Detect which cell encompasses the target text, then output its (x, y) center coordinate. 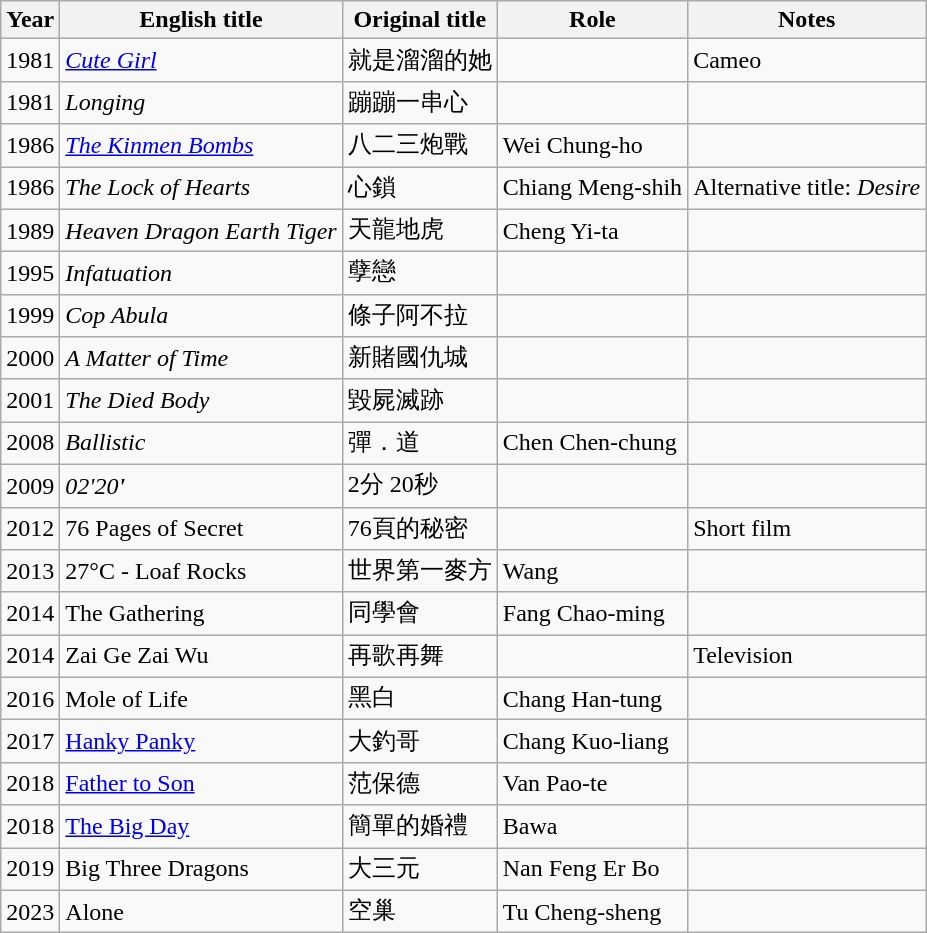
同學會 (420, 614)
Television (807, 656)
A Matter of Time (201, 358)
02'20' (201, 486)
Cameo (807, 60)
The Died Body (201, 400)
Bawa (592, 826)
大釣哥 (420, 742)
再歌再舞 (420, 656)
新賭國仇城 (420, 358)
Short film (807, 528)
Chiang Meng-shih (592, 188)
2分 20秒 (420, 486)
1999 (30, 316)
The Kinmen Bombs (201, 146)
Year (30, 20)
蹦蹦一串心 (420, 102)
Hanky Panky (201, 742)
條子阿不拉 (420, 316)
Original title (420, 20)
Van Pao-te (592, 784)
76頁的秘密 (420, 528)
Ballistic (201, 444)
心鎖 (420, 188)
76 Pages of Secret (201, 528)
The Gathering (201, 614)
黑白 (420, 698)
Nan Feng Er Bo (592, 870)
Cop Abula (201, 316)
Cute Girl (201, 60)
彈．道 (420, 444)
Chang Han-tung (592, 698)
空巢 (420, 912)
2009 (30, 486)
范保德 (420, 784)
2008 (30, 444)
天龍地虎 (420, 230)
2013 (30, 572)
Notes (807, 20)
世界第一麥方 (420, 572)
Father to Son (201, 784)
Wang (592, 572)
Infatuation (201, 274)
Fang Chao-ming (592, 614)
Wei Chung-ho (592, 146)
Alone (201, 912)
Heaven Dragon Earth Tiger (201, 230)
English title (201, 20)
Mole of Life (201, 698)
2012 (30, 528)
毀屍滅跡 (420, 400)
Zai Ge Zai Wu (201, 656)
Big Three Dragons (201, 870)
Role (592, 20)
2016 (30, 698)
The Big Day (201, 826)
Cheng Yi-ta (592, 230)
2000 (30, 358)
Chang Kuo-liang (592, 742)
2017 (30, 742)
1995 (30, 274)
2001 (30, 400)
Alternative title: Desire (807, 188)
1989 (30, 230)
The Lock of Hearts (201, 188)
Chen Chen-chung (592, 444)
簡單的婚禮 (420, 826)
Longing (201, 102)
2019 (30, 870)
Tu Cheng-sheng (592, 912)
2023 (30, 912)
孽戀 (420, 274)
大三元 (420, 870)
八二三炮戰 (420, 146)
27°C - Loaf Rocks (201, 572)
就是溜溜的她 (420, 60)
